Output the (X, Y) coordinate of the center of the cell containing the given text.  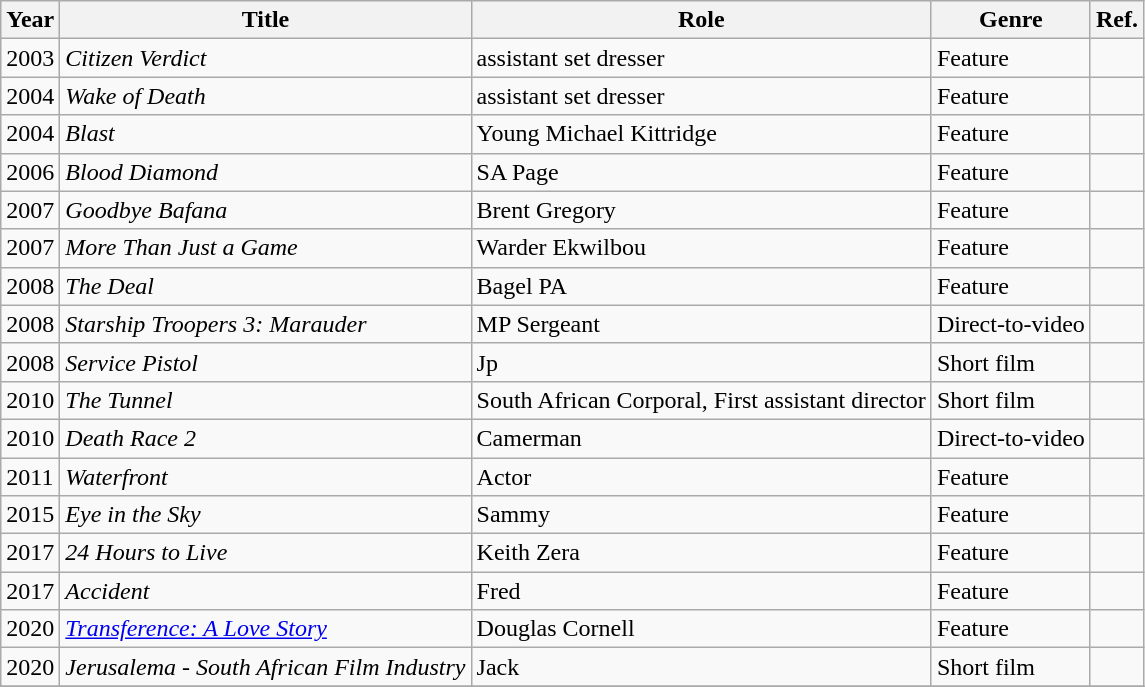
2003 (30, 58)
South African Corporal, First assistant director (701, 400)
Douglas Cornell (701, 629)
Bagel PA (701, 286)
Jack (701, 667)
Transference: A Love Story (266, 629)
Title (266, 20)
Role (701, 20)
Genre (1010, 20)
Jerusalema - South African Film Industry (266, 667)
The Tunnel (266, 400)
Blast (266, 134)
Keith Zera (701, 553)
Warder Ekwilbou (701, 248)
Brent Gregory (701, 210)
Young Michael Kittridge (701, 134)
Sammy (701, 515)
Wake of Death (266, 96)
Fred (701, 591)
Eye in the Sky (266, 515)
Starship Troopers 3: Marauder (266, 324)
Actor (701, 477)
Blood Diamond (266, 172)
Death Race 2 (266, 438)
The Deal (266, 286)
Goodbye Bafana (266, 210)
2011 (30, 477)
Ref. (1116, 20)
Waterfront (266, 477)
Jp (701, 362)
Camerman (701, 438)
Accident (266, 591)
2006 (30, 172)
MP Sergeant (701, 324)
2015 (30, 515)
SA Page (701, 172)
24 Hours to Live (266, 553)
More Than Just a Game (266, 248)
Citizen Verdict (266, 58)
Service Pistol (266, 362)
Year (30, 20)
